Pinpoint the cell where the given text exists, returning its [x, y] midpoint coordinate. 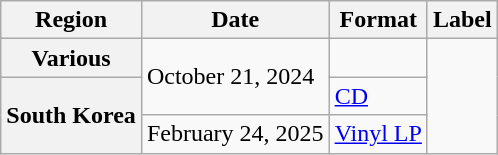
South Korea [72, 115]
CD [378, 96]
Label [462, 20]
Various [72, 58]
October 21, 2024 [235, 77]
February 24, 2025 [235, 134]
Vinyl LP [378, 134]
Format [378, 20]
Region [72, 20]
Date [235, 20]
